Find where the given text appears and provide that cell's center as (X, Y) coordinate. 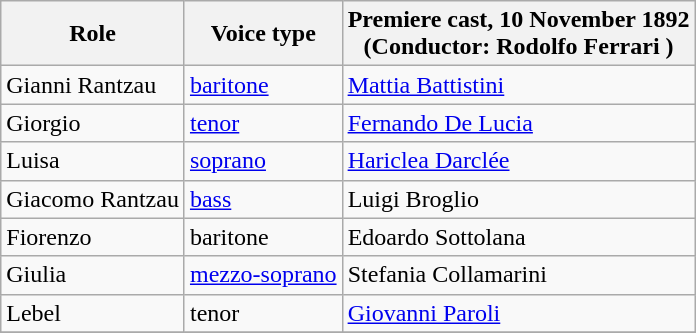
Giacomo Rantzau (93, 199)
Stefania Collamarini (518, 275)
Giulia (93, 275)
Mattia Battistini (518, 85)
Giorgio (93, 123)
Luigi Broglio (518, 199)
Hariclea Darclée (518, 161)
Premiere cast, 10 November 1892(Conductor: Rodolfo Ferrari ) (518, 34)
Edoardo Sottolana (518, 237)
Voice type (263, 34)
Lebel (93, 313)
soprano (263, 161)
mezzo-soprano (263, 275)
Fernando De Lucia (518, 123)
Gianni Rantzau (93, 85)
Giovanni Paroli (518, 313)
bass (263, 199)
Luisa (93, 161)
Fiorenzo (93, 237)
Role (93, 34)
